Find where the given text appears and provide that cell's center as (X, Y) coordinate. 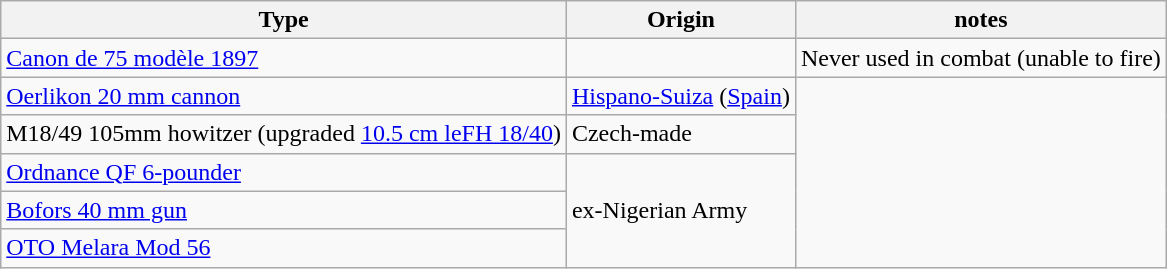
Canon de 75 modèle 1897 (284, 58)
Oerlikon 20 mm cannon (284, 96)
Ordnance QF 6-pounder (284, 172)
M18/49 105mm howitzer (upgraded 10.5 cm leFH 18/40) (284, 134)
Czech-made (680, 134)
Bofors 40 mm gun (284, 210)
ex-Nigerian Army (680, 210)
Hispano-Suiza (Spain) (680, 96)
Never used in combat (unable to fire) (980, 58)
notes (980, 20)
Origin (680, 20)
Type (284, 20)
OTO Melara Mod 56 (284, 248)
